For the text-containing cell, return its midpoint in [X, Y] coordinate format. 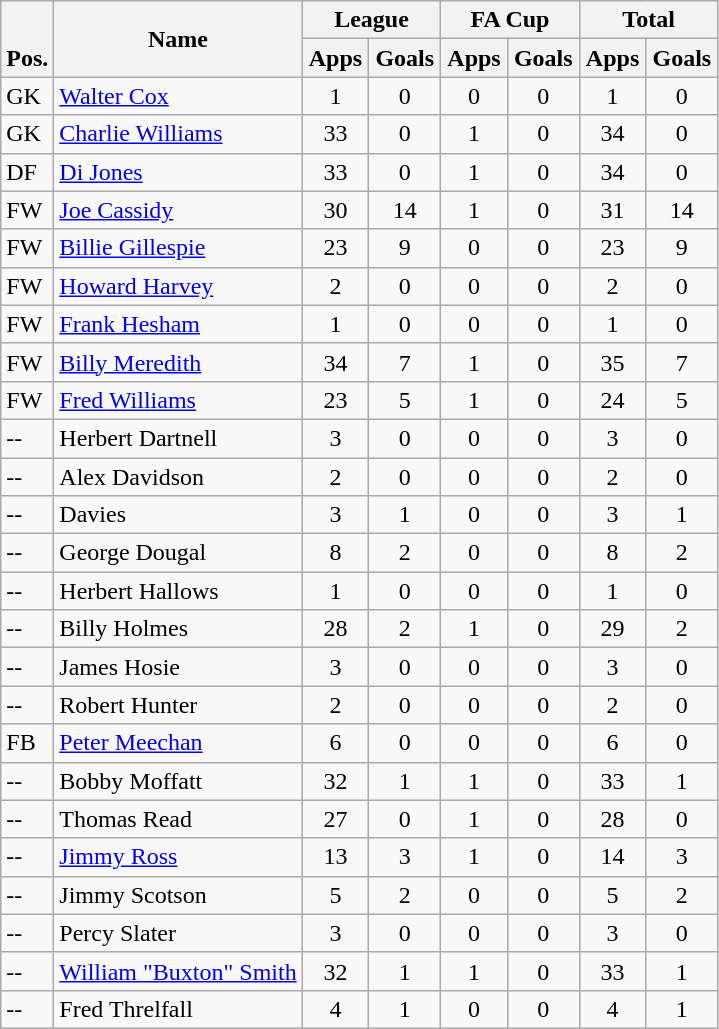
24 [612, 400]
Percy Slater [178, 933]
Robert Hunter [178, 705]
Billy Holmes [178, 629]
Bobby Moffatt [178, 781]
Howard Harvey [178, 286]
Herbert Hallows [178, 591]
Charlie Williams [178, 134]
30 [336, 210]
Name [178, 39]
Frank Hesham [178, 324]
29 [612, 629]
Peter Meechan [178, 743]
Total [648, 20]
31 [612, 210]
Davies [178, 515]
27 [336, 819]
Billy Meredith [178, 362]
Thomas Read [178, 819]
Joe Cassidy [178, 210]
Alex Davidson [178, 477]
Herbert Dartnell [178, 438]
Walter Cox [178, 96]
FB [28, 743]
Pos. [28, 39]
13 [336, 857]
35 [612, 362]
League [372, 20]
Jimmy Scotson [178, 895]
Fred Threlfall [178, 1009]
William "Buxton" Smith [178, 971]
Di Jones [178, 172]
George Dougal [178, 553]
DF [28, 172]
FA Cup [510, 20]
James Hosie [178, 667]
Jimmy Ross [178, 857]
Billie Gillespie [178, 248]
Fred Williams [178, 400]
